Output the [X, Y] coordinate of the center of the cell containing the given text.  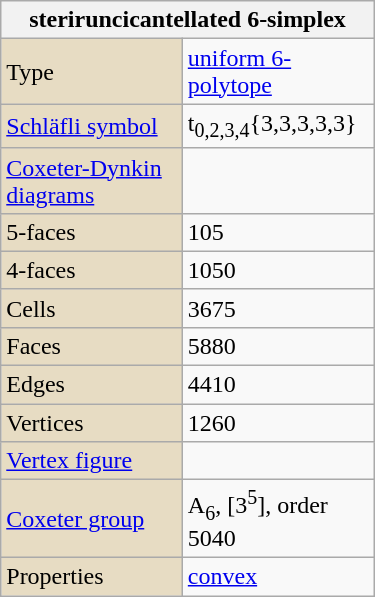
uniform 6-polytope [278, 72]
5-faces [92, 232]
Faces [92, 346]
1050 [278, 270]
t0,2,3,4{3,3,3,3,3} [278, 126]
Edges [92, 385]
105 [278, 232]
convex [278, 577]
Vertex figure [92, 461]
Cells [92, 308]
Type [92, 72]
steriruncicantellated 6-simplex [188, 20]
1260 [278, 423]
5880 [278, 346]
4-faces [92, 270]
A6, [35], order 5040 [278, 519]
3675 [278, 308]
Coxeter-Dynkin diagrams [92, 180]
Properties [92, 577]
Vertices [92, 423]
4410 [278, 385]
Coxeter group [92, 519]
Schläfli symbol [92, 126]
